Extract the [x, y] coordinate from the center of the cell holding the provided text.  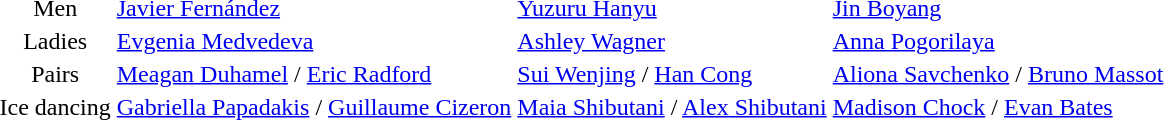
Meagan Duhamel / Eric Radford [314, 74]
Evgenia Medvedeva [314, 41]
Ashley Wagner [672, 41]
Sui Wenjing / Han Cong [672, 74]
